Pinpoint the cell where the given text exists, returning its [x, y] midpoint coordinate. 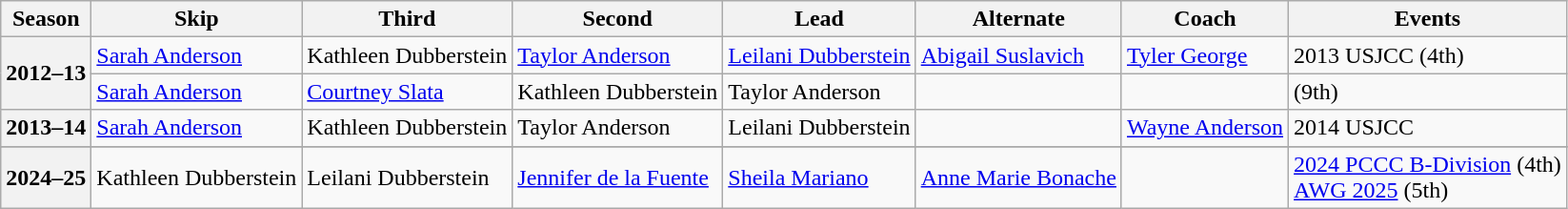
Wayne Anderson [1204, 128]
2013 USJCC (4th) [1428, 55]
Events [1428, 19]
Coach [1204, 19]
2013–14 [46, 128]
Season [46, 19]
Abigail Suslavich [1018, 55]
Sheila Mariano [819, 178]
Second [617, 19]
Third [408, 19]
2024–25 [46, 178]
2024 PCCC B-Division (4th) AWG 2025 (5th) [1428, 178]
2012–13 [46, 73]
Courtney Slata [408, 92]
Anne Marie Bonache [1018, 178]
(9th) [1428, 92]
Alternate [1018, 19]
Jennifer de la Fuente [617, 178]
Tyler George [1204, 55]
Lead [819, 19]
Skip [196, 19]
2014 USJCC [1428, 128]
